Pinpoint the cell where the given text exists, returning its (x, y) midpoint coordinate. 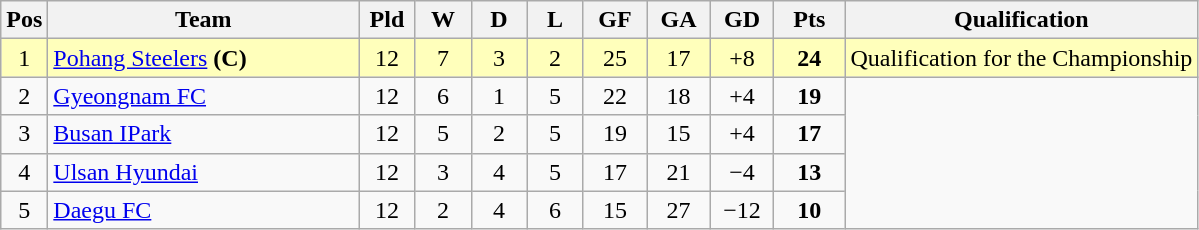
D (499, 20)
21 (679, 172)
W (443, 20)
Pohang Steelers (C) (204, 58)
L (555, 20)
−12 (742, 210)
GF (615, 20)
Qualification for the Championship (1022, 58)
Qualification (1022, 20)
22 (615, 96)
Pts (810, 20)
Busan IPark (204, 134)
Pos (24, 20)
−4 (742, 172)
Daegu FC (204, 210)
27 (679, 210)
Pld (387, 20)
+8 (742, 58)
24 (810, 58)
13 (810, 172)
18 (679, 96)
GD (742, 20)
Ulsan Hyundai (204, 172)
10 (810, 210)
Gyeongnam FC (204, 96)
7 (443, 58)
25 (615, 58)
Team (204, 20)
GA (679, 20)
